Return (x, y) of the center of cell containing provided text 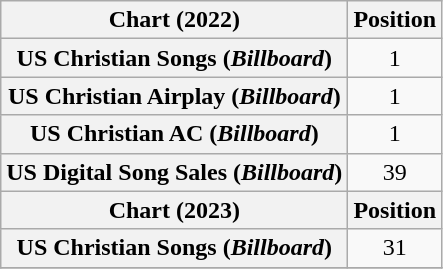
Chart (2022) (174, 20)
Chart (2023) (174, 210)
31 (395, 248)
US Digital Song Sales (Billboard) (174, 172)
US Christian Airplay (Billboard) (174, 96)
US Christian AC (Billboard) (174, 134)
39 (395, 172)
